Return (x, y) of the center of cell containing provided text 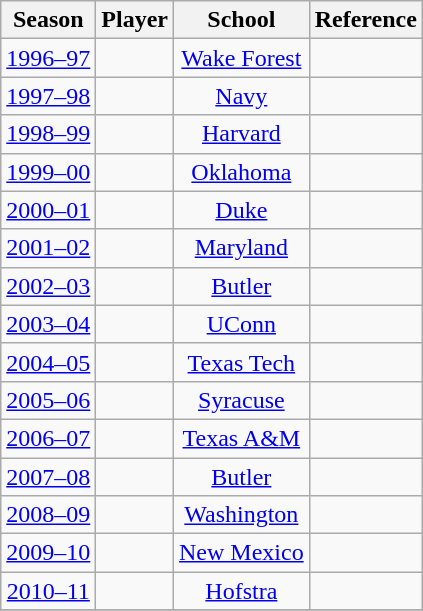
2007–08 (48, 477)
2010–11 (48, 591)
Texas A&M (242, 438)
Washington (242, 515)
School (242, 20)
2005–06 (48, 400)
Duke (242, 210)
Maryland (242, 248)
New Mexico (242, 553)
1999–00 (48, 172)
Harvard (242, 134)
Player (135, 20)
2000–01 (48, 210)
2002–03 (48, 286)
Reference (366, 20)
Navy (242, 96)
1998–99 (48, 134)
1997–98 (48, 96)
Texas Tech (242, 362)
UConn (242, 324)
Hofstra (242, 591)
2006–07 (48, 438)
1996–97 (48, 58)
Oklahoma (242, 172)
2009–10 (48, 553)
Wake Forest (242, 58)
2004–05 (48, 362)
2001–02 (48, 248)
Syracuse (242, 400)
Season (48, 20)
2003–04 (48, 324)
2008–09 (48, 515)
